Return the (x, y) coordinate for the center point of the cell that contains the specified text.  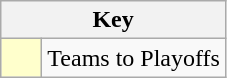
Teams to Playoffs (134, 58)
Key (114, 20)
